Determine the [X, Y] coordinate at the center of the cell enclosing the given text.  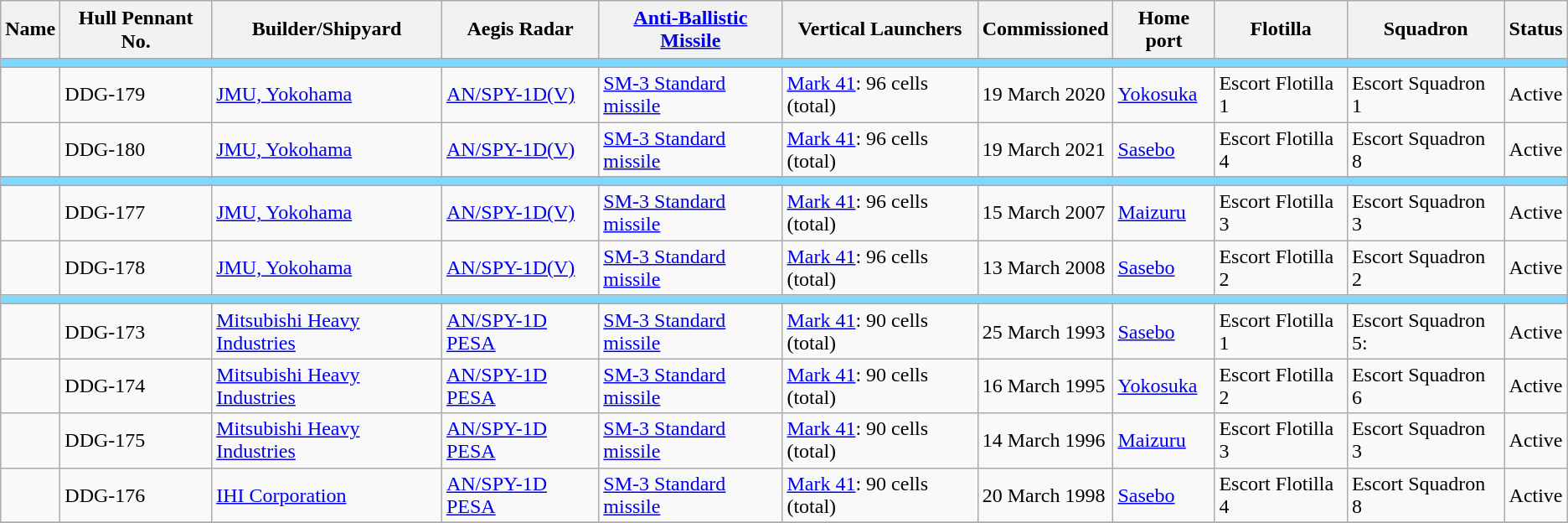
DDG-176 [136, 495]
Commissioned [1045, 30]
Squadron [1426, 30]
Flotilla [1281, 30]
Aegis Radar [519, 30]
20 March 1998 [1045, 495]
Escort Squadron 1 [1426, 94]
DDG-173 [136, 332]
19 March 2020 [1045, 94]
16 March 1995 [1045, 386]
25 March 1993 [1045, 332]
Escort Squadron 6 [1426, 386]
IHI Corporation [327, 495]
Escort Squadron 2 [1426, 268]
DDG-177 [136, 213]
Escort Squadron 5: [1426, 332]
DDG-178 [136, 268]
DDG-180 [136, 149]
Vertical Launchers [879, 30]
DDG-175 [136, 441]
DDG-174 [136, 386]
Home port [1164, 30]
13 March 2008 [1045, 268]
15 March 2007 [1045, 213]
Name [30, 30]
DDG-179 [136, 94]
Builder/Shipyard [327, 30]
Hull Pennant No. [136, 30]
19 March 2021 [1045, 149]
Status [1536, 30]
Anti-Ballistic Missile [690, 30]
14 March 1996 [1045, 441]
